Extract the (X, Y) coordinate from the center of the cell holding the provided text.  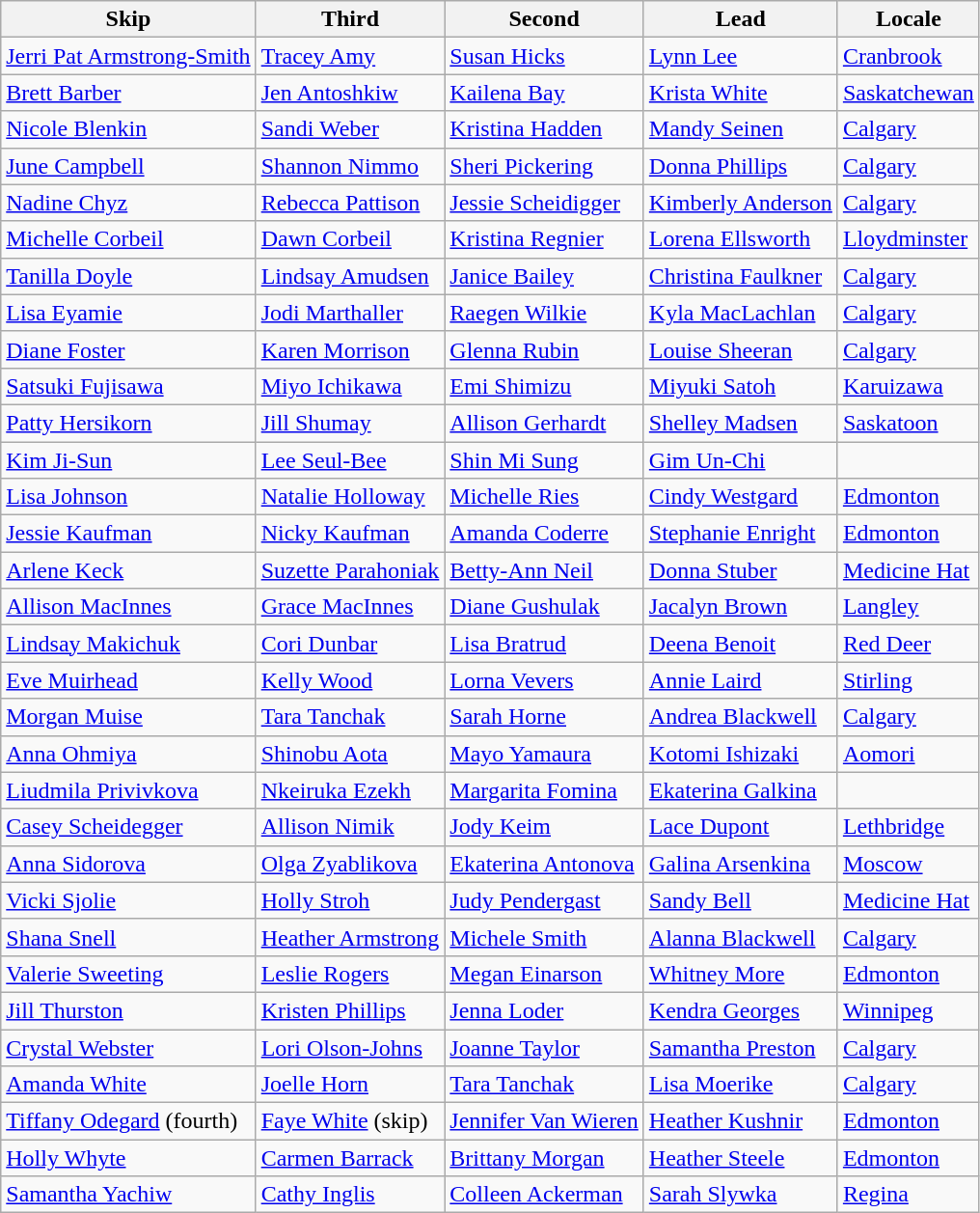
Allison Gerhardt (544, 423)
Nkeiruka Ezekh (350, 790)
Stephanie Enright (741, 534)
Heather Armstrong (350, 937)
Cori Dunbar (350, 644)
Satsuki Fujisawa (128, 386)
Sarah Slywka (741, 1195)
Ekaterina Galkina (741, 790)
Leslie Rogers (350, 974)
Judy Pendergast (544, 900)
Olga Zyablikova (350, 864)
Casey Scheidegger (128, 827)
Mandy Seinen (741, 129)
Skip (128, 19)
Lorna Vevers (544, 680)
Annie Laird (741, 680)
Anna Sidorova (128, 864)
Anna Ohmiya (128, 754)
Michele Smith (544, 937)
Heather Kushnir (741, 1121)
Morgan Muise (128, 717)
Faye White (skip) (350, 1121)
Lisa Bratrud (544, 644)
Lethbridge (909, 827)
Kristen Phillips (350, 1010)
Diane Gushulak (544, 607)
Sandi Weber (350, 129)
Krista White (741, 93)
Crystal Webster (128, 1047)
Christina Faulkner (741, 276)
Shin Mi Sung (544, 460)
Shana Snell (128, 937)
Dawn Corbeil (350, 239)
Nicole Blenkin (128, 129)
Brittany Morgan (544, 1158)
Saskatoon (909, 423)
Cindy Westgard (741, 497)
Tiffany Odegard (fourth) (128, 1121)
Margarita Fomina (544, 790)
Third (350, 19)
Kotomi Ishizaki (741, 754)
Galina Arsenkina (741, 864)
Ekaterina Antonova (544, 864)
Miyo Ichikawa (350, 386)
Amanda White (128, 1085)
Kendra Georges (741, 1010)
Cathy Inglis (350, 1195)
Diane Foster (128, 349)
Shelley Madsen (741, 423)
Michelle Ries (544, 497)
Nadine Chyz (128, 203)
Kristina Hadden (544, 129)
Karuizawa (909, 386)
Carmen Barrack (350, 1158)
Lisa Johnson (128, 497)
Andrea Blackwell (741, 717)
Kim Ji-Sun (128, 460)
Glenna Rubin (544, 349)
Betty-Ann Neil (544, 570)
Cranbrook (909, 56)
Raegen Wilkie (544, 313)
Jody Keim (544, 827)
Colleen Ackerman (544, 1195)
Jessie Kaufman (128, 534)
Miyuki Satoh (741, 386)
Lead (741, 19)
Sarah Horne (544, 717)
Brett Barber (128, 93)
Rebecca Pattison (350, 203)
Tanilla Doyle (128, 276)
Jerri Pat Armstrong-Smith (128, 56)
Eve Muirhead (128, 680)
Kyla MacLachlan (741, 313)
Megan Einarson (544, 974)
Jacalyn Brown (741, 607)
Samantha Preston (741, 1047)
Jill Shumay (350, 423)
Lindsay Makichuk (128, 644)
Patty Hersikorn (128, 423)
Jen Antoshkiw (350, 93)
Lace Dupont (741, 827)
Louise Sheeran (741, 349)
Moscow (909, 864)
Grace MacInnes (350, 607)
Suzette Parahoniak (350, 570)
Allison MacInnes (128, 607)
Emi Shimizu (544, 386)
Saskatchewan (909, 93)
Mayo Yamaura (544, 754)
Samantha Yachiw (128, 1195)
Lisa Eyamie (128, 313)
Kristina Regnier (544, 239)
Tracey Amy (350, 56)
Lindsay Amudsen (350, 276)
Janice Bailey (544, 276)
June Campbell (128, 166)
Lee Seul-Bee (350, 460)
Natalie Holloway (350, 497)
Kailena Bay (544, 93)
Whitney More (741, 974)
Jessie Scheidigger (544, 203)
Joanne Taylor (544, 1047)
Shinobu Aota (350, 754)
Kimberly Anderson (741, 203)
Valerie Sweeting (128, 974)
Jenna Loder (544, 1010)
Winnipeg (909, 1010)
Jennifer Van Wieren (544, 1121)
Lorena Ellsworth (741, 239)
Lisa Moerike (741, 1085)
Holly Whyte (128, 1158)
Second (544, 19)
Michelle Corbeil (128, 239)
Sheri Pickering (544, 166)
Joelle Horn (350, 1085)
Red Deer (909, 644)
Holly Stroh (350, 900)
Langley (909, 607)
Lynn Lee (741, 56)
Amanda Coderre (544, 534)
Allison Nimik (350, 827)
Aomori (909, 754)
Shannon Nimmo (350, 166)
Regina (909, 1195)
Kelly Wood (350, 680)
Nicky Kaufman (350, 534)
Alanna Blackwell (741, 937)
Jodi Marthaller (350, 313)
Heather Steele (741, 1158)
Deena Benoit (741, 644)
Stirling (909, 680)
Susan Hicks (544, 56)
Jill Thurston (128, 1010)
Arlene Keck (128, 570)
Vicki Sjolie (128, 900)
Gim Un-Chi (741, 460)
Karen Morrison (350, 349)
Donna Phillips (741, 166)
Sandy Bell (741, 900)
Liudmila Privivkova (128, 790)
Locale (909, 19)
Lloydminster (909, 239)
Lori Olson-Johns (350, 1047)
Donna Stuber (741, 570)
